Extract the [x, y] coordinate from the center of the cell holding the provided text.  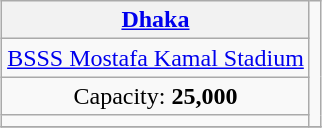
Dhaka [156, 20]
Capacity: 25,000 [156, 96]
BSSS Mostafa Kamal Stadium [156, 58]
